Search for the cell housing the specified text and yield its [x, y] center coordinate. 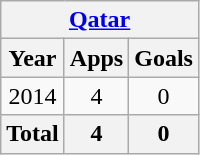
2014 [33, 96]
Year [33, 58]
Goals [164, 58]
Apps [96, 58]
Total [33, 134]
Qatar [100, 20]
